Locate the cell with the specified text and output its (X, Y) center coordinate. 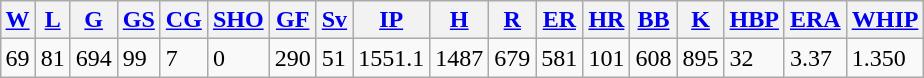
69 (18, 58)
GF (292, 20)
CG (184, 20)
ERA (815, 20)
32 (754, 58)
K (700, 20)
1487 (460, 58)
679 (512, 58)
GS (138, 20)
51 (334, 58)
HBP (754, 20)
895 (700, 58)
0 (238, 58)
99 (138, 58)
ER (560, 20)
HR (606, 20)
81 (52, 58)
3.37 (815, 58)
W (18, 20)
H (460, 20)
R (512, 20)
1551.1 (392, 58)
581 (560, 58)
1.350 (885, 58)
290 (292, 58)
BB (654, 20)
IP (392, 20)
101 (606, 58)
694 (94, 58)
Sv (334, 20)
L (52, 20)
7 (184, 58)
608 (654, 58)
G (94, 20)
SHO (238, 20)
WHIP (885, 20)
